Identify which cell holds the provided text, then report its [X, Y] central coordinate. 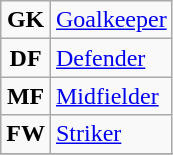
FW [26, 134]
Defender [111, 58]
DF [26, 58]
Goalkeeper [111, 20]
GK [26, 20]
Striker [111, 134]
Midfielder [111, 96]
MF [26, 96]
